Search for the cell housing the specified text and yield its [X, Y] center coordinate. 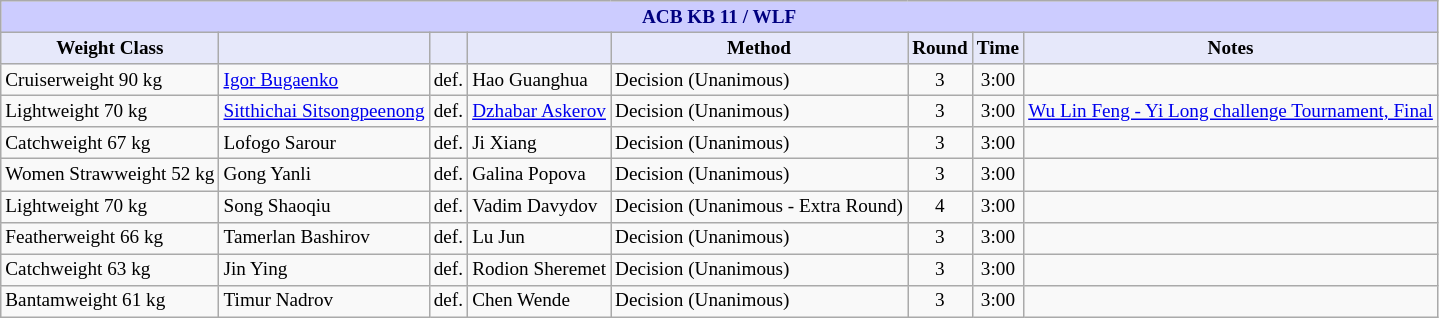
Chen Wende [540, 301]
Cruiserweight 90 kg [110, 80]
Decision (Unanimous - Extra Round) [760, 206]
4 [940, 206]
Time [998, 48]
Jin Ying [324, 270]
Timur Nadrov [324, 301]
Catchweight 63 kg [110, 270]
Rodion Sheremet [540, 270]
Weight Class [110, 48]
Dzhabar Askerov [540, 111]
Igor Bugaenko [324, 80]
Song Shaoqiu [324, 206]
Lofogo Sarour [324, 143]
Sitthichai Sitsongpeenong [324, 111]
Method [760, 48]
Women Strawweight 52 kg [110, 175]
Hao Guanghua [540, 80]
Featherweight 66 kg [110, 238]
Galina Popova [540, 175]
Ji Xiang [540, 143]
ACB KB 11 / WLF [720, 17]
Tamerlan Bashirov [324, 238]
Gong Yanli [324, 175]
Lu Jun [540, 238]
Bantamweight 61 kg [110, 301]
Wu Lin Feng - Yi Long challenge Tournament, Final [1231, 111]
Notes [1231, 48]
Catchweight 67 kg [110, 143]
Round [940, 48]
Vadim Davydov [540, 206]
